For the text-containing cell, return its midpoint in (x, y) coordinate format. 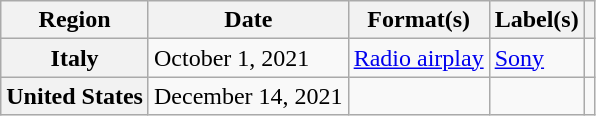
United States (75, 96)
Format(s) (418, 20)
Label(s) (536, 20)
Radio airplay (418, 58)
Italy (75, 58)
Date (248, 20)
December 14, 2021 (248, 96)
October 1, 2021 (248, 58)
Sony (536, 58)
Region (75, 20)
